From the cell containing the given text, extract its center point as (x, y) coordinate. 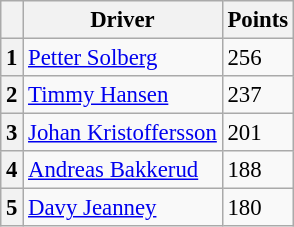
4 (12, 170)
180 (258, 208)
Petter Solberg (122, 58)
1 (12, 58)
2 (12, 95)
Driver (122, 20)
Johan Kristoffersson (122, 133)
5 (12, 208)
Points (258, 20)
Andreas Bakkerud (122, 170)
201 (258, 133)
Davy Jeanney (122, 208)
Timmy Hansen (122, 95)
188 (258, 170)
256 (258, 58)
3 (12, 133)
237 (258, 95)
